Return (x, y) of the center of cell containing provided text 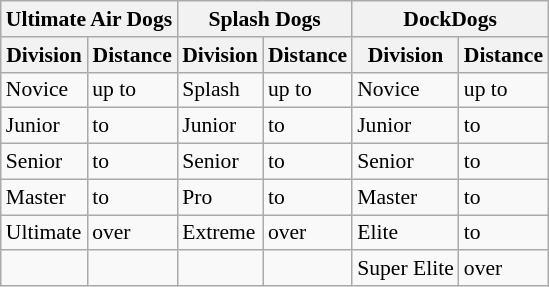
Elite (406, 233)
Super Elite (406, 269)
Ultimate (44, 233)
Extreme (220, 233)
Splash (220, 90)
DockDogs (450, 19)
Splash Dogs (264, 19)
Ultimate Air Dogs (89, 19)
Pro (220, 197)
